From the cell containing the given text, extract its center point as (X, Y) coordinate. 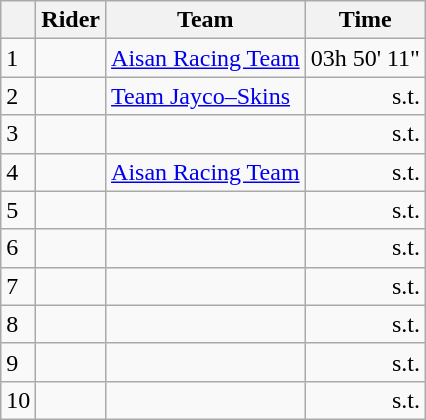
Rider (71, 20)
6 (18, 248)
2 (18, 96)
7 (18, 286)
4 (18, 172)
Team Jayco–Skins (206, 96)
Team (206, 20)
Time (365, 20)
8 (18, 324)
9 (18, 362)
10 (18, 400)
03h 50' 11" (365, 58)
3 (18, 134)
1 (18, 58)
5 (18, 210)
